Extract the [x, y] coordinate from the center of the cell holding the provided text.  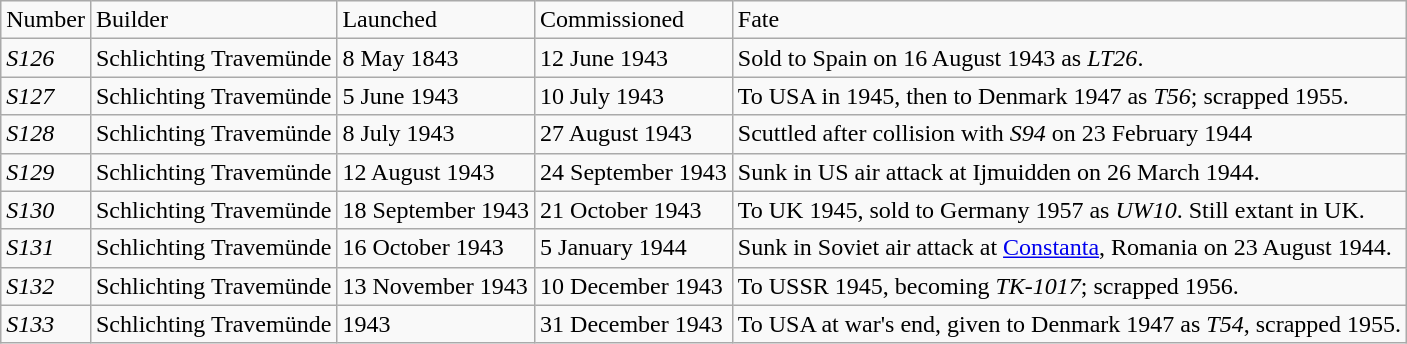
5 January 1944 [634, 248]
21 October 1943 [634, 210]
S127 [46, 96]
8 July 1943 [436, 134]
Number [46, 20]
S126 [46, 58]
Scuttled after collision with S94 on 23 February 1944 [1069, 134]
31 December 1943 [634, 324]
16 October 1943 [436, 248]
24 September 1943 [634, 172]
Sunk in Soviet air attack at Constanta, Romania on 23 August 1944. [1069, 248]
12 August 1943 [436, 172]
S133 [46, 324]
Sunk in US air attack at Ijmuidden on 26 March 1944. [1069, 172]
To UK 1945, sold to Germany 1957 as UW10. Still extant in UK. [1069, 210]
10 July 1943 [634, 96]
To USA in 1945, then to Denmark 1947 as T56; scrapped 1955. [1069, 96]
Commissioned [634, 20]
S130 [46, 210]
S131 [46, 248]
To USSR 1945, becoming TK-1017; scrapped 1956. [1069, 286]
S132 [46, 286]
S128 [46, 134]
12 June 1943 [634, 58]
Fate [1069, 20]
Launched [436, 20]
S129 [46, 172]
Sold to Spain on 16 August 1943 as LT26. [1069, 58]
27 August 1943 [634, 134]
5 June 1943 [436, 96]
Builder [213, 20]
8 May 1843 [436, 58]
13 November 1943 [436, 286]
To USA at war's end, given to Denmark 1947 as T54, scrapped 1955. [1069, 324]
10 December 1943 [634, 286]
18 September 1943 [436, 210]
1943 [436, 324]
